Identify which cell holds the provided text, then report its [x, y] central coordinate. 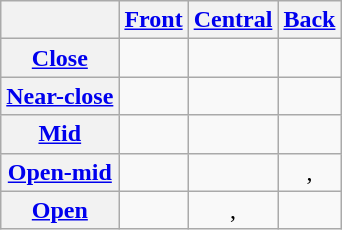
Front [154, 20]
Open [60, 210]
Near-close [60, 96]
Mid [60, 134]
Close [60, 58]
Central [233, 20]
Open-mid [60, 172]
Back [310, 20]
